Extract the (x, y) coordinate from the center of the cell holding the provided text.  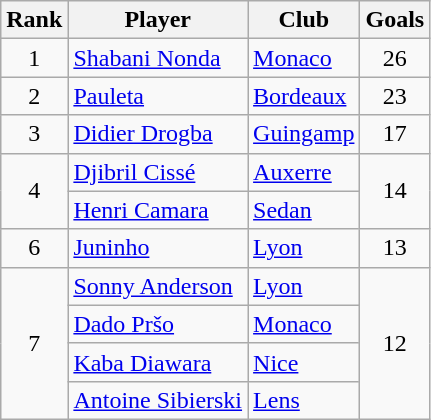
12 (395, 343)
3 (34, 134)
4 (34, 191)
13 (395, 248)
Djibril Cissé (158, 172)
23 (395, 96)
7 (34, 343)
Lens (304, 400)
Guingamp (304, 134)
Shabani Nonda (158, 58)
Juninho (158, 248)
Antoine Sibierski (158, 400)
2 (34, 96)
Club (304, 20)
6 (34, 248)
Rank (34, 20)
14 (395, 191)
Player (158, 20)
17 (395, 134)
Kaba Diawara (158, 362)
1 (34, 58)
Henri Camara (158, 210)
Auxerre (304, 172)
Sonny Anderson (158, 286)
Goals (395, 20)
Pauleta (158, 96)
Sedan (304, 210)
Dado Pršo (158, 324)
Bordeaux (304, 96)
26 (395, 58)
Nice (304, 362)
Didier Drogba (158, 134)
